Return [x, y] of the center of cell containing provided text 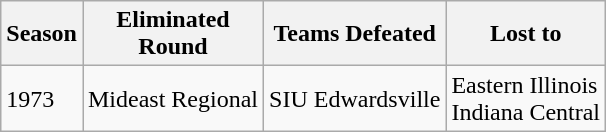
Mideast Regional [172, 98]
EliminatedRound [172, 34]
Teams Defeated [355, 34]
Season [42, 34]
Eastern Illinois Indiana Central [526, 98]
1973 [42, 98]
SIU Edwardsville [355, 98]
Lost to [526, 34]
